Search for the cell housing the specified text and yield its (x, y) center coordinate. 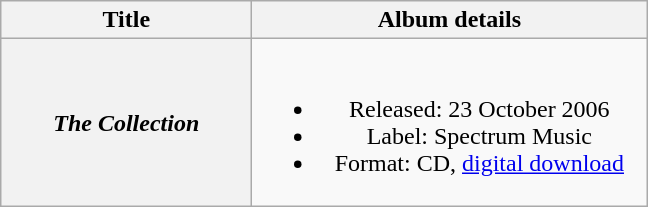
Released: 23 October 2006Label: Spectrum MusicFormat: CD, digital download (450, 122)
The Collection (126, 122)
Title (126, 20)
Album details (450, 20)
